For the text-containing cell, return its midpoint in [x, y] coordinate format. 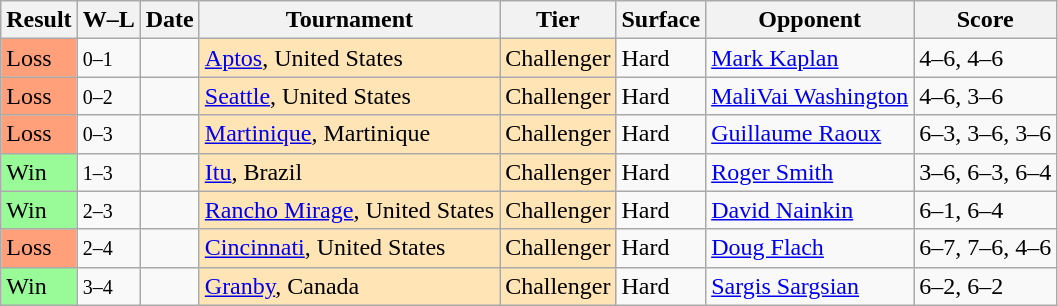
MaliVai Washington [810, 96]
0–3 [108, 134]
Opponent [810, 20]
Surface [661, 20]
6–7, 7–6, 4–6 [986, 248]
2–3 [108, 210]
Roger Smith [810, 172]
Itu, Brazil [349, 172]
0–2 [108, 96]
2–4 [108, 248]
Granby, Canada [349, 286]
6–1, 6–4 [986, 210]
0–1 [108, 58]
Doug Flach [810, 248]
Martinique, Martinique [349, 134]
Tier [558, 20]
W–L [108, 20]
6–3, 3–6, 3–6 [986, 134]
3–6, 6–3, 6–4 [986, 172]
4–6, 3–6 [986, 96]
Result [39, 20]
Sargis Sargsian [810, 286]
Aptos, United States [349, 58]
Cincinnati, United States [349, 248]
4–6, 4–6 [986, 58]
Rancho Mirage, United States [349, 210]
Tournament [349, 20]
Guillaume Raoux [810, 134]
6–2, 6–2 [986, 286]
Seattle, United States [349, 96]
David Nainkin [810, 210]
1–3 [108, 172]
Score [986, 20]
3–4 [108, 286]
Mark Kaplan [810, 58]
Date [170, 20]
